Pinpoint the cell where the given text exists, returning its (X, Y) midpoint coordinate. 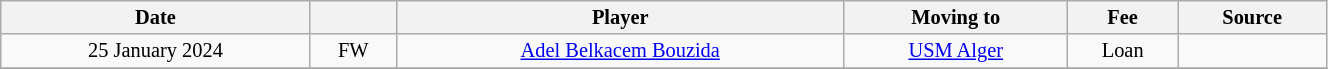
FW (353, 51)
Date (156, 17)
Player (620, 17)
Source (1252, 17)
Loan (1122, 51)
25 January 2024 (156, 51)
Fee (1122, 17)
Moving to (956, 17)
Adel Belkacem Bouzida (620, 51)
USM Alger (956, 51)
